Provide the (x, y) coordinate of the cell's center where the given text is located.  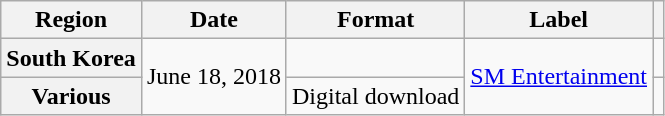
Various (72, 96)
Label (559, 20)
Digital download (375, 96)
SM Entertainment (559, 77)
Format (375, 20)
Region (72, 20)
June 18, 2018 (214, 77)
Date (214, 20)
South Korea (72, 58)
